Provide the (x, y) coordinate of the cell's center where the given text is located.  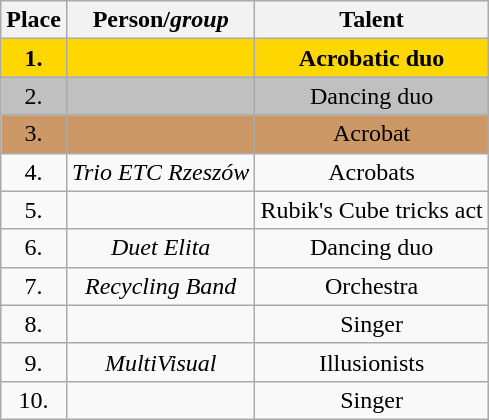
MultiVisual (160, 362)
Person/group (160, 20)
Place (34, 20)
Illusionists (372, 362)
Acrobats (372, 172)
10. (34, 400)
4. (34, 172)
8. (34, 324)
6. (34, 248)
Recycling Band (160, 286)
3. (34, 134)
Rubik's Cube tricks act (372, 210)
Trio ETC Rzeszów (160, 172)
Acrobat (372, 134)
Acrobatic duo (372, 58)
2. (34, 96)
5. (34, 210)
9. (34, 362)
Orchestra (372, 286)
7. (34, 286)
Talent (372, 20)
Duet Elita (160, 248)
1. (34, 58)
